Find where the given text appears and provide that cell's center as [X, Y] coordinate. 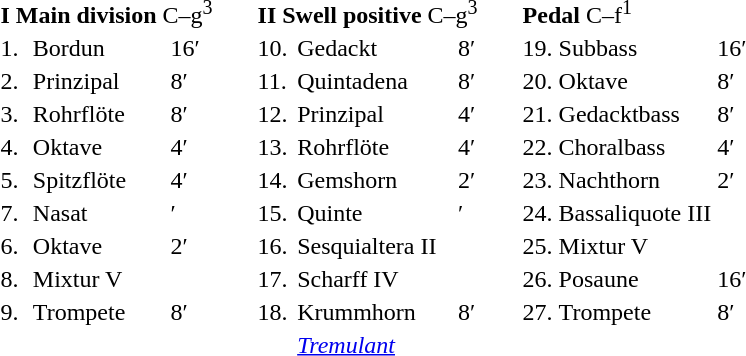
Quintadena [375, 81]
26. [538, 279]
20. [538, 81]
Nachthorn [635, 180]
14. [274, 180]
23. [538, 180]
27. [538, 312]
Sesquialtera II [375, 246]
17. [274, 279]
13. [274, 147]
Choralbass [635, 147]
Gemshorn [375, 180]
Gedackt [375, 48]
15. [274, 213]
12. [274, 114]
11. [274, 81]
21. [538, 114]
Subbass [635, 48]
22. [538, 147]
Bordun [98, 48]
Posaune [635, 279]
Gedacktbass [635, 114]
16. [274, 246]
25. [538, 246]
19. [538, 48]
24. [538, 213]
10. [274, 48]
Bassaliquote III [635, 213]
16′ [192, 48]
Nasat [98, 213]
18. [274, 312]
Quinte [375, 213]
Scharff IV [375, 279]
Krummhorn [375, 312]
Spitzflöte [98, 180]
